Return (x, y) of the center of cell containing provided text 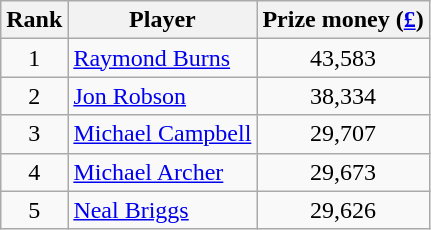
5 (34, 210)
2 (34, 96)
3 (34, 134)
4 (34, 172)
29,626 (343, 210)
Neal Briggs (162, 210)
Rank (34, 20)
Prize money (£) (343, 20)
Michael Archer (162, 172)
38,334 (343, 96)
Michael Campbell (162, 134)
43,583 (343, 58)
Raymond Burns (162, 58)
29,707 (343, 134)
Jon Robson (162, 96)
29,673 (343, 172)
Player (162, 20)
1 (34, 58)
